Identify which cell holds the provided text, then report its [x, y] central coordinate. 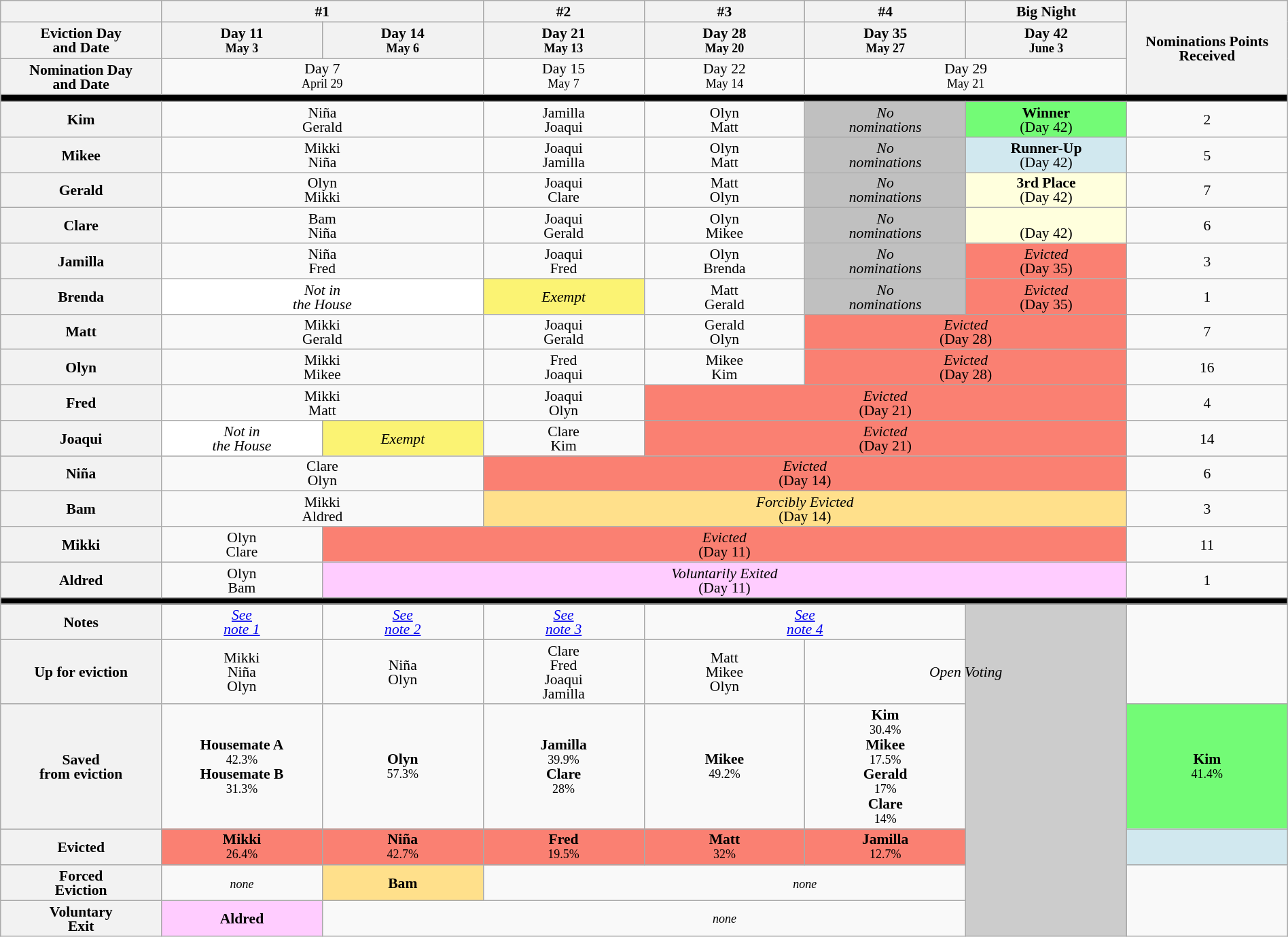
Seenote 4 [805, 622]
2 [1206, 120]
Day 21May 13 [564, 40]
OlynClare [242, 544]
14 [1206, 438]
Savedfrom eviction [82, 766]
Brenda [82, 296]
OlynBrenda [724, 261]
Nominations Points Received [1206, 48]
Olyn [82, 368]
MikkiNiñaOlyn [242, 672]
JoaquiJamilla [564, 155]
NiñaFred [323, 261]
4 [1206, 403]
Kim41.4% [1206, 766]
Eviction Dayand Date [82, 40]
Jamilla [82, 261]
3rd Place(Day 42) [1046, 190]
Evicted [82, 847]
JoaquiFred [564, 261]
Voluntarily Exited(Day 11) [724, 580]
MikkiAldred [323, 509]
ClareKim [564, 438]
Day 7April 29 [323, 77]
Kim [82, 120]
ClareOlyn [323, 474]
11 [1206, 544]
#2 [564, 11]
JoaquiOlyn [564, 403]
Day 35May 27 [886, 40]
Seenote 1 [242, 622]
16 [1206, 368]
Olyn57.3% [402, 766]
Big Night [1046, 11]
Niña42.7% [402, 847]
Kim30.4%Mikee17.5%Gerald17%Clare14% [886, 766]
#3 [724, 11]
Not in the House [323, 296]
Day 42June 3 [1046, 40]
ForcedEviction [82, 883]
(Day 42) [1046, 226]
Mikee [82, 155]
Seenote 3 [564, 622]
Nomination Dayand Date [82, 77]
OlynMikee [724, 226]
MikkiMatt [323, 403]
Winner(Day 42) [1046, 120]
Mikki26.4% [242, 847]
#1 [323, 11]
Niña [82, 474]
MikkiNiña [323, 155]
Open Voting [966, 672]
Day 15May 7 [564, 77]
Fred19.5% [564, 847]
Mikki [82, 544]
Day 22May 14 [724, 77]
FredJoaqui [564, 368]
VoluntaryExit [82, 919]
NiñaGerald [323, 120]
MattGerald [724, 296]
MattOlyn [724, 190]
Forcibly Evicted(Day 14) [804, 509]
JamillaJoaqui [564, 120]
Day 28May 20 [724, 40]
GeraldOlyn [724, 332]
NiñaOlyn [402, 672]
Joaqui [82, 438]
Runner-Up(Day 42) [1046, 155]
Notes [82, 622]
MikkiMikee [323, 368]
ClareFredJoaquiJamilla [564, 672]
#4 [886, 11]
Matt32% [724, 847]
MattMikeeOlyn [724, 672]
Evicted(Day 11) [724, 544]
Clare [82, 226]
Housemate A42.3%Housemate B31.3% [242, 766]
BamNiña [323, 226]
Mikee49.2% [724, 766]
OlynBam [242, 580]
JoaquiClare [564, 190]
Day 11 May 3 [242, 40]
MikeeKim [724, 368]
Matt [82, 332]
Evicted(Day 14) [804, 474]
Day 29May 21 [966, 77]
OlynMikki [323, 190]
Jamilla12.7% [886, 847]
5 [1206, 155]
MikkiGerald [323, 332]
Jamilla39.9%Clare28% [564, 766]
Seenote 2 [402, 622]
Not inthe House [242, 438]
Up for eviction [82, 672]
Day 14May 6 [402, 40]
Fred [82, 403]
Gerald [82, 190]
